Search for the cell housing the specified text and yield its (X, Y) center coordinate. 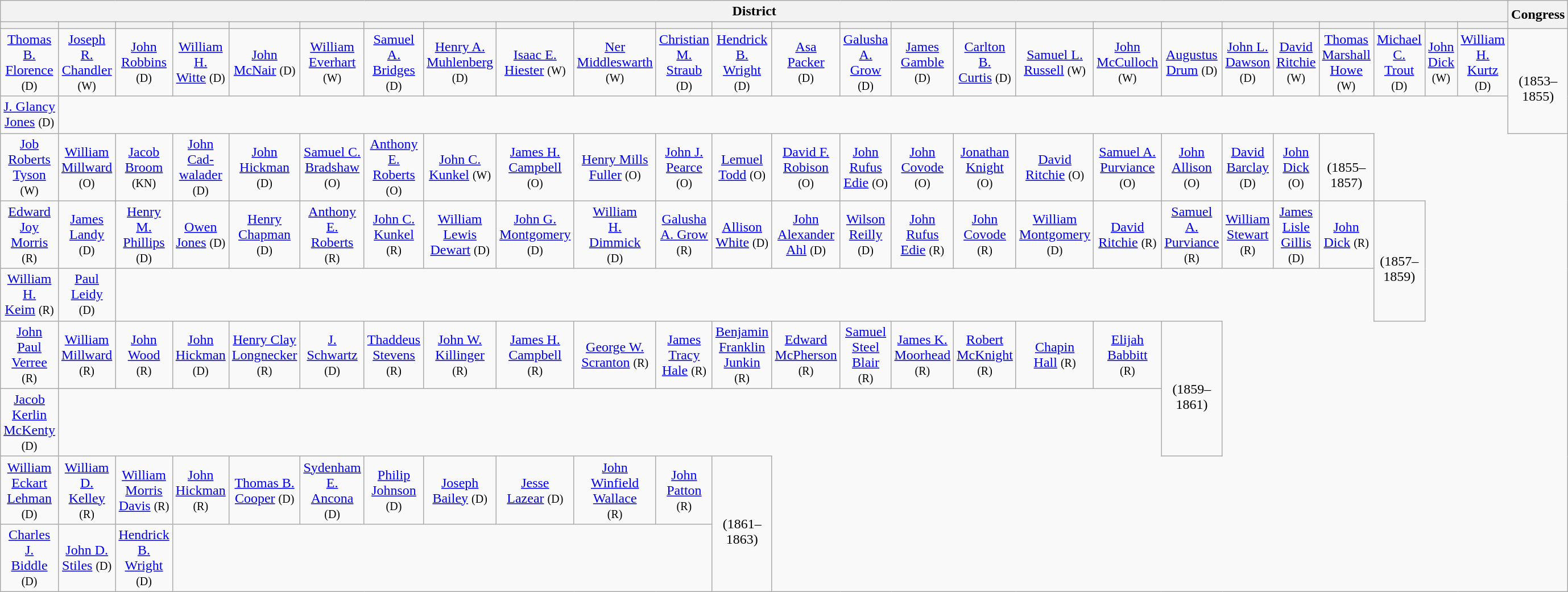
AnthonyE.Roberts (R) (332, 234)
JohnCovode (R) (985, 234)
ChapinHall (R) (1054, 355)
J. Schwartz (D) (332, 355)
Congress (1538, 15)
Henry M.Phillips (D) (144, 234)
(1855–1857) (1346, 167)
ChristianM.Straub (D) (684, 63)
AugustusDrum (D) (1192, 63)
Isaac E.Hiester (W) (535, 63)
GalushaA. Grow(R) (684, 234)
William H.Keim (R) (30, 295)
HenryChapman (D) (264, 234)
DavidBarclay (D) (1248, 167)
JamesTracyHale (R) (684, 355)
George W.Scranton (R) (615, 355)
Samuel L.Russell (W) (1054, 63)
District (754, 11)
JamesGamble (D) (922, 63)
WilliamMorrisDavis (R) (144, 490)
John RufusEdie (O) (866, 167)
JohnRobbins(D) (144, 63)
John Cad-walader (D) (200, 167)
JesseLazear (D) (535, 490)
WilliamStewart(R) (1248, 234)
MichaelC.Trout (D) (1399, 63)
Henry A.Muhlenberg (D) (460, 63)
Henry MillsFuller (O) (615, 167)
ThomasMarshallHowe (W) (1346, 63)
JohnHickman(R) (200, 490)
DavidRitchie (O) (1054, 167)
WilsonReilly (D) (866, 234)
JohnWinfieldWallace(R) (615, 490)
SamuelSteelBlair (R) (866, 355)
WilliamH.Dimmick(D) (615, 234)
DavidRitchie (W) (1296, 63)
JamesLisleGillis (D) (1296, 234)
JosephBailey (D) (460, 490)
WilliamMontgomery(D) (1054, 234)
J. GlancyJones (D) (30, 115)
JohnAlexanderAhl (D) (806, 234)
EdwardMcPherson(R) (806, 355)
JohnDick (R) (1346, 234)
SydenhamE.Ancona (D) (332, 490)
OwenJones (D) (200, 234)
AllisonWhite (D) (742, 234)
WilliamEckartLehman (D) (30, 490)
Charles J.Biddle (D) (30, 557)
LemuelTodd (O) (742, 167)
William H.Witte (D) (200, 63)
Anthony E.Roberts (O) (394, 167)
WilliamMillward (O) (86, 167)
JohnCovode (O) (922, 167)
PhilipJohnson(D) (394, 490)
GalushaA. Grow(D) (866, 63)
AsaPacker(D) (806, 63)
(1853–1855) (1538, 81)
James H.Campbell(R) (535, 355)
JohnWood (R) (144, 355)
Samuel A.Purviance (R) (1192, 234)
JonathanKnight (O) (985, 167)
BenjaminFranklinJunkin (R) (742, 355)
(1859–1861) (1192, 388)
John W.Killinger(R) (460, 355)
Paul Leidy (D) (86, 295)
David F.Robison (O) (806, 167)
JohnDick (O) (1296, 167)
JacobBroom (KN) (144, 167)
WilliamEverhart(W) (332, 63)
James K.Moorhead(R) (922, 355)
John L.Dawson (D) (1248, 63)
WilliamMillward(R) (86, 355)
(1861–1863) (742, 524)
EdwardJoyMorris (R) (30, 234)
John D.Stiles (D) (86, 557)
Job RobertsTyson (W) (30, 167)
James H.Campbell (O) (535, 167)
Samuel A.Purviance (O) (1127, 167)
William D.Kelley (R) (86, 490)
JohnPaulVerree (R) (30, 355)
WilliamH.Kurtz (D) (1483, 63)
John C.Kunkel (W) (460, 167)
RobertMcKnight (R) (985, 355)
John C.Kunkel (R) (394, 234)
Samuel C.Bradshaw (O) (332, 167)
JamesLandy (D) (86, 234)
John J.Pearce (O) (684, 167)
SamuelA.Bridges (D) (394, 63)
ElijahBabbitt(R) (1127, 355)
JohnDick (W) (1441, 63)
(1857–1859) (1399, 260)
NerMiddleswarth(W) (615, 63)
CarltonB.Curtis (D) (985, 63)
JohnMcCulloch(W) (1127, 63)
Thomas B.Cooper (D) (264, 490)
DavidRitchie (R) (1127, 234)
WilliamLewisDewart (D) (460, 234)
ThaddeusStevens (R) (394, 355)
JohnMcNair (D) (264, 63)
Henry ClayLongnecker(R) (264, 355)
John G.Montgomery (D) (535, 234)
JohnPatton (R) (684, 490)
Joseph R.Chandler (W) (86, 63)
JohnAllison (O) (1192, 167)
JohnRufusEdie (R) (922, 234)
Jacob KerlinMcKenty (D) (30, 422)
ThomasB.Florence(D) (30, 63)
